Locate the cell with the specified text and output its (X, Y) center coordinate. 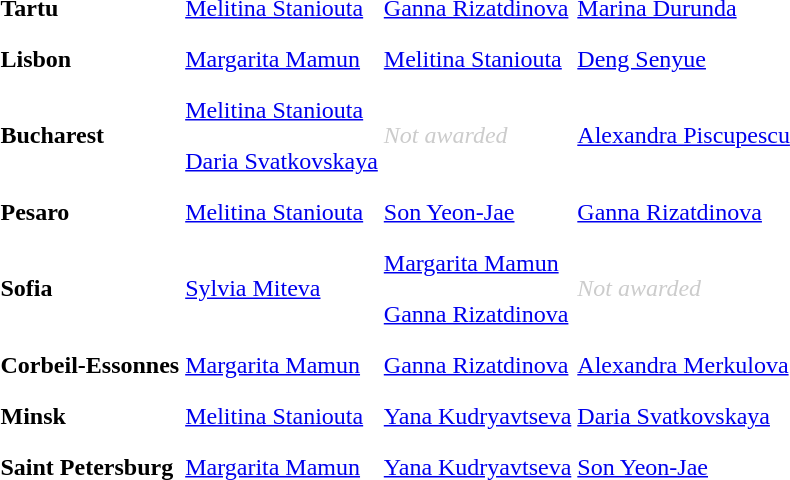
Daria Svatkovskaya (282, 161)
Yana Kudryavtseva (478, 416)
Son Yeon-Jae (478, 212)
Sylvia Miteva (282, 288)
Not awarded (478, 136)
